Detect which cell encompasses the target text, then output its [x, y] center coordinate. 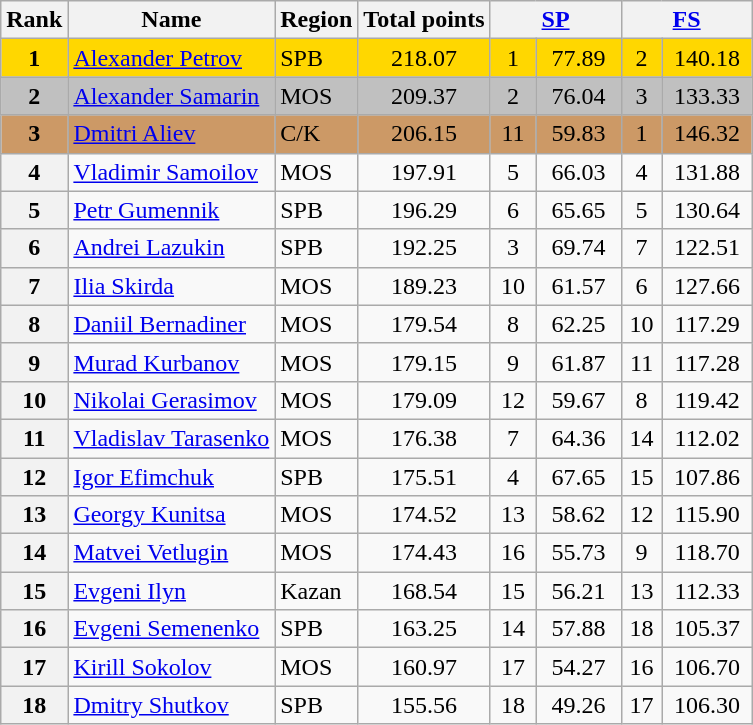
119.42 [707, 400]
122.51 [707, 248]
59.67 [578, 400]
Alexander Petrov [172, 58]
105.37 [707, 629]
112.02 [707, 438]
64.36 [578, 438]
54.27 [578, 667]
Daniil Bernadiner [172, 324]
Alexander Samarin [172, 96]
76.04 [578, 96]
59.83 [578, 134]
112.33 [707, 591]
106.30 [707, 705]
FS [686, 20]
163.25 [424, 629]
49.26 [578, 705]
179.09 [424, 400]
174.52 [424, 515]
196.29 [424, 210]
179.54 [424, 324]
168.54 [424, 591]
127.66 [707, 286]
Kazan [316, 591]
155.56 [424, 705]
SP [556, 20]
131.88 [707, 172]
140.18 [707, 58]
67.65 [578, 477]
Kirill Sokolov [172, 667]
Vladislav Tarasenko [172, 438]
107.86 [707, 477]
Vladimir Samoilov [172, 172]
62.25 [578, 324]
Region [316, 20]
Igor Efimchuk [172, 477]
197.91 [424, 172]
218.07 [424, 58]
56.21 [578, 591]
57.88 [578, 629]
160.97 [424, 667]
Rank [34, 20]
Murad Kurbanov [172, 362]
Andrei Lazukin [172, 248]
61.87 [578, 362]
Dmitri Aliev [172, 134]
Nikolai Gerasimov [172, 400]
117.28 [707, 362]
192.25 [424, 248]
189.23 [424, 286]
130.64 [707, 210]
118.70 [707, 553]
Georgy Kunitsa [172, 515]
Ilia Skirda [172, 286]
61.57 [578, 286]
69.74 [578, 248]
146.32 [707, 134]
174.43 [424, 553]
206.15 [424, 134]
179.15 [424, 362]
Dmitry Shutkov [172, 705]
C/K [316, 134]
117.29 [707, 324]
Petr Gumennik [172, 210]
106.70 [707, 667]
115.90 [707, 515]
77.89 [578, 58]
Name [172, 20]
Matvei Vetlugin [172, 553]
209.37 [424, 96]
66.03 [578, 172]
58.62 [578, 515]
176.38 [424, 438]
65.65 [578, 210]
Total points [424, 20]
55.73 [578, 553]
133.33 [707, 96]
Evgeni Ilyn [172, 591]
175.51 [424, 477]
Evgeni Semenenko [172, 629]
